Search for the cell housing the specified text and yield its [x, y] center coordinate. 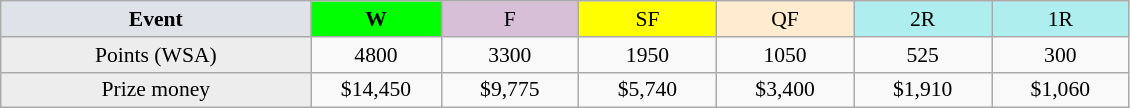
QF [785, 19]
$14,450 [376, 90]
4800 [376, 55]
F [510, 19]
$3,400 [785, 90]
2R [923, 19]
1050 [785, 55]
300 [1061, 55]
Event [156, 19]
Points (WSA) [156, 55]
3300 [510, 55]
$5,740 [648, 90]
Prize money [156, 90]
W [376, 19]
$9,775 [510, 90]
SF [648, 19]
$1,060 [1061, 90]
$1,910 [923, 90]
1950 [648, 55]
1R [1061, 19]
525 [923, 55]
